Extract the [x, y] coordinate from the center of the cell holding the provided text.  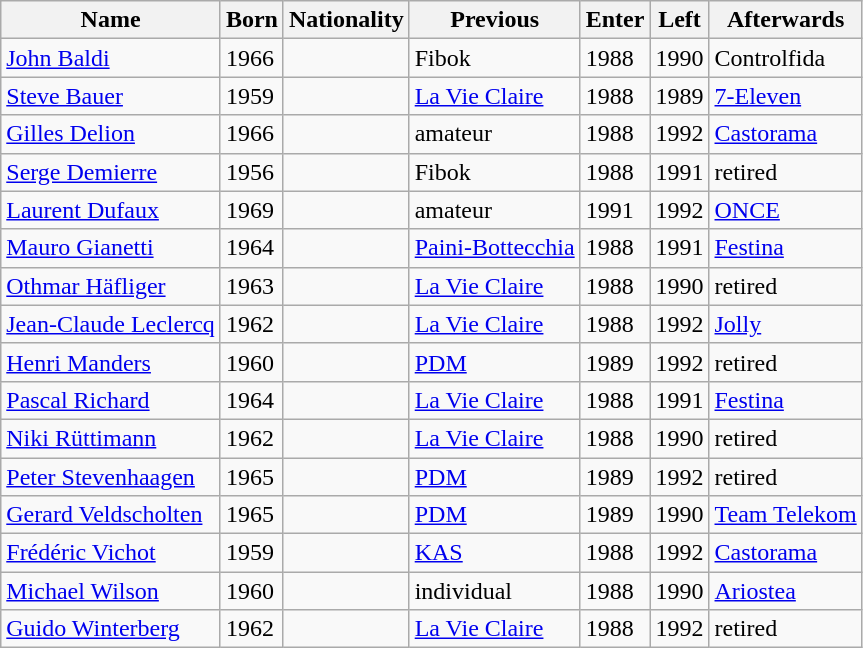
Previous [494, 20]
KAS [494, 553]
Team Telekom [786, 515]
Steve Bauer [111, 96]
Frédéric Vichot [111, 553]
Afterwards [786, 20]
ONCE [786, 210]
Michael Wilson [111, 591]
individual [494, 591]
Othmar Häfliger [111, 286]
Laurent Dufaux [111, 210]
Pascal Richard [111, 400]
1963 [252, 286]
Ariostea [786, 591]
Controlfida [786, 58]
Henri Manders [111, 362]
Born [252, 20]
1969 [252, 210]
Paini-Bottecchia [494, 248]
Gilles Delion [111, 134]
1956 [252, 172]
John Baldi [111, 58]
Niki Rüttimann [111, 438]
Mauro Gianetti [111, 248]
Jean-Claude Leclercq [111, 324]
Jolly [786, 324]
Enter [615, 20]
Left [680, 20]
Serge Demierre [111, 172]
Guido Winterberg [111, 629]
Gerard Veldscholten [111, 515]
Nationality [346, 20]
Peter Stevenhaagen [111, 477]
Name [111, 20]
7-Eleven [786, 96]
